Locate the cell with the specified text and output its [X, Y] center coordinate. 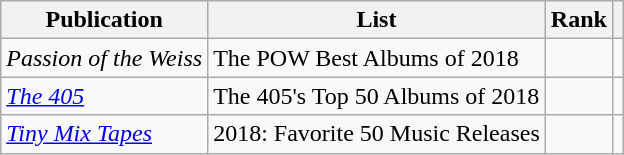
The POW Best Albums of 2018 [377, 58]
Rank [578, 20]
Passion of the Weiss [104, 58]
Publication [104, 20]
List [377, 20]
Tiny Mix Tapes [104, 134]
The 405 [104, 96]
2018: Favorite 50 Music Releases [377, 134]
The 405's Top 50 Albums of 2018 [377, 96]
